Return (X, Y) of the center of cell containing provided text 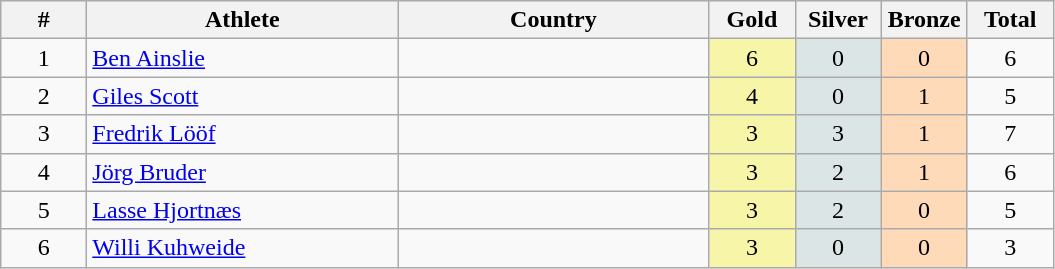
Bronze (924, 20)
Athlete (242, 20)
Giles Scott (242, 96)
Country (554, 20)
7 (1010, 134)
Total (1010, 20)
Silver (838, 20)
Willi Kuhweide (242, 248)
Fredrik Lööf (242, 134)
Lasse Hjortnæs (242, 210)
Ben Ainslie (242, 58)
# (44, 20)
Gold (752, 20)
Jörg Bruder (242, 172)
